Find where the given text appears and provide that cell's center as [x, y] coordinate. 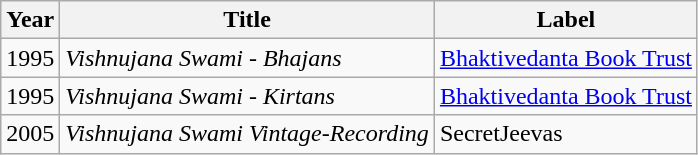
SecretJeevas [566, 134]
Title [248, 20]
2005 [30, 134]
Vishnujana Swami Vintage-Recording [248, 134]
Vishnujana Swami - Bhajans [248, 58]
Year [30, 20]
Vishnujana Swami - Kirtans [248, 96]
Label [566, 20]
